Find where the given text appears and provide that cell's center as (x, y) coordinate. 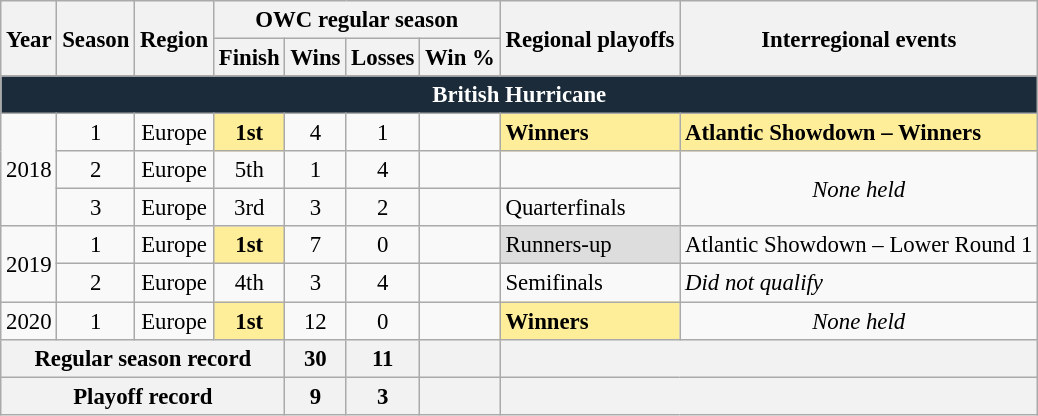
Playoff record (143, 396)
Regional playoffs (590, 38)
5th (250, 170)
9 (316, 396)
Year (29, 38)
Atlantic Showdown – Winners (859, 133)
Semifinals (590, 283)
Wins (316, 58)
Regular season record (143, 358)
Atlantic Showdown – Lower Round 1 (859, 245)
Season (96, 38)
3rd (250, 208)
2019 (29, 264)
British Hurricane (520, 95)
2018 (29, 170)
Region (174, 38)
2020 (29, 321)
7 (316, 245)
Quarterfinals (590, 208)
Interregional events (859, 38)
Runners-up (590, 245)
Losses (383, 58)
11 (383, 358)
OWC regular season (358, 20)
12 (316, 321)
4th (250, 283)
Did not qualify (859, 283)
30 (316, 358)
Finish (250, 58)
Win % (460, 58)
